Determine the (X, Y) coordinate at the center of the cell enclosing the given text.  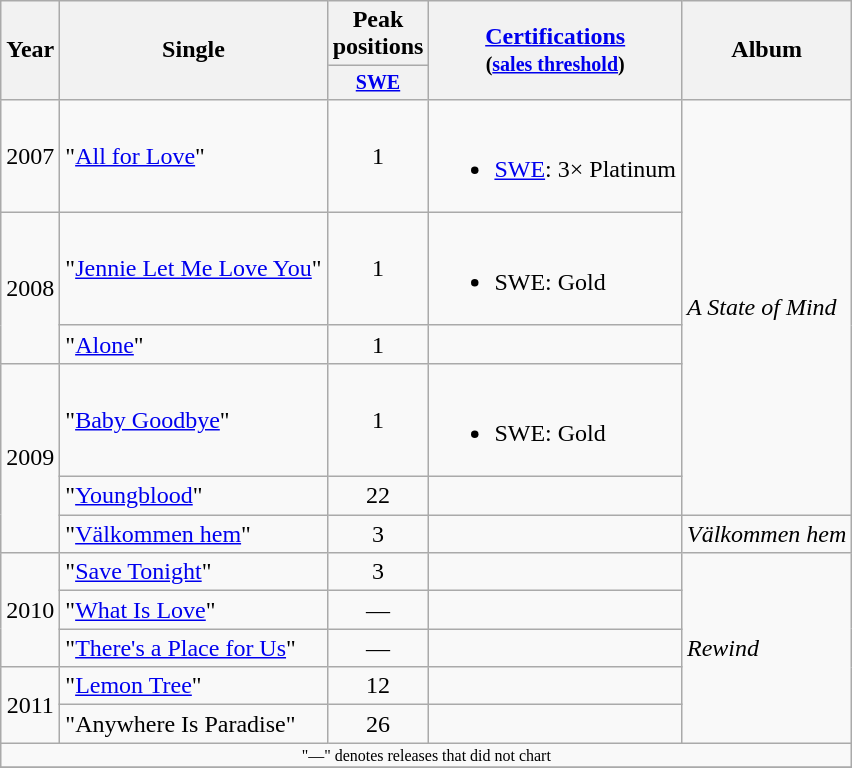
"—" denotes releases that did not chart (426, 755)
Single (194, 50)
2007 (30, 156)
2011 (30, 705)
"Baby Goodbye" (194, 420)
12 (378, 686)
Rewind (766, 648)
A State of Mind (766, 306)
"What Is Love" (194, 610)
"There's a Place for Us" (194, 648)
2009 (30, 458)
Year (30, 50)
"Välkommen hem" (194, 534)
Certifications(sales threshold) (556, 50)
22 (378, 496)
"Jennie Let Me Love You" (194, 268)
"Save Tonight" (194, 572)
"Anywhere Is Paradise" (194, 724)
"Alone" (194, 344)
26 (378, 724)
SWE: 3× Platinum (556, 156)
SWE (378, 82)
"Youngblood" (194, 496)
2010 (30, 610)
2008 (30, 288)
Peak positions (378, 34)
Välkommen hem (766, 534)
"All for Love" (194, 156)
"Lemon Tree" (194, 686)
Album (766, 50)
